Find where the given text appears and provide that cell's center as [X, Y] coordinate. 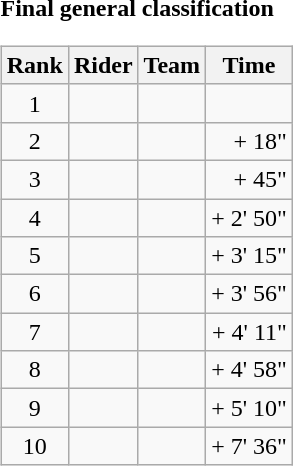
2 [34, 141]
8 [34, 370]
9 [34, 408]
+ 5' 10" [250, 408]
7 [34, 332]
4 [34, 217]
+ 4' 11" [250, 332]
Team [172, 65]
+ 2' 50" [250, 217]
6 [34, 294]
+ 3' 56" [250, 294]
+ 4' 58" [250, 370]
+ 7' 36" [250, 446]
+ 18" [250, 141]
5 [34, 256]
+ 45" [250, 179]
1 [34, 103]
10 [34, 446]
Time [250, 65]
Rank [34, 65]
3 [34, 179]
Rider [103, 65]
+ 3' 15" [250, 256]
